For the text-containing cell, return its midpoint in [X, Y] coordinate format. 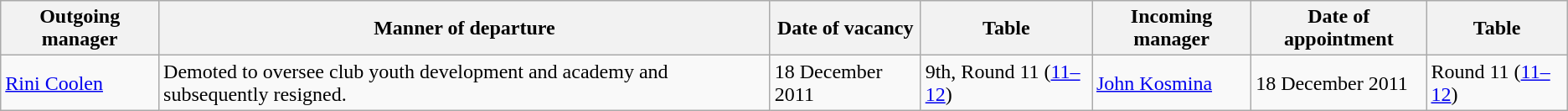
Date of vacancy [845, 29]
Incoming manager [1172, 29]
Demoted to oversee club youth development and academy and subsequently resigned. [465, 82]
Round 11 (11–12) [1497, 82]
Date of appointment [1338, 29]
Rini Coolen [80, 82]
Manner of departure [465, 29]
Outgoing manager [80, 29]
9th, Round 11 (11–12) [1006, 82]
John Kosmina [1172, 82]
